Output the (X, Y) coordinate of the center of the cell containing the given text.  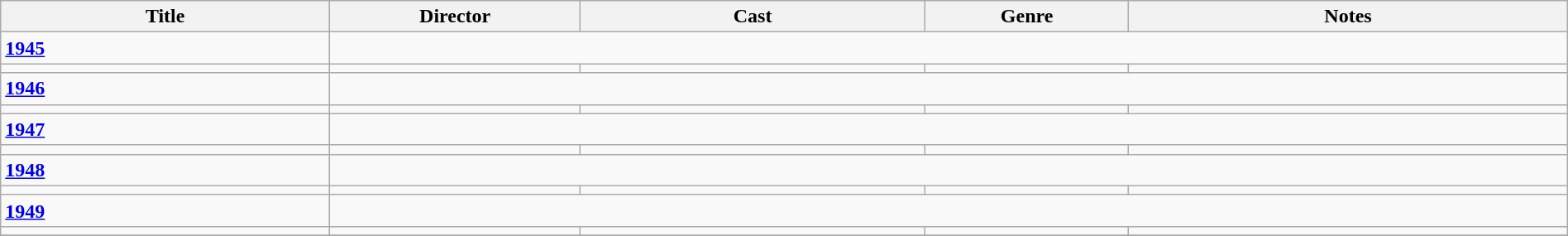
Director (455, 17)
Notes (1348, 17)
1945 (165, 48)
1948 (165, 170)
Title (165, 17)
1947 (165, 129)
Genre (1026, 17)
Cast (753, 17)
1949 (165, 210)
1946 (165, 89)
